Extract the (X, Y) coordinate from the center of the cell holding the provided text.  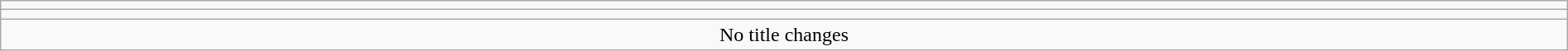
No title changes (784, 35)
